From the cell containing the given text, extract its center point as (X, Y) coordinate. 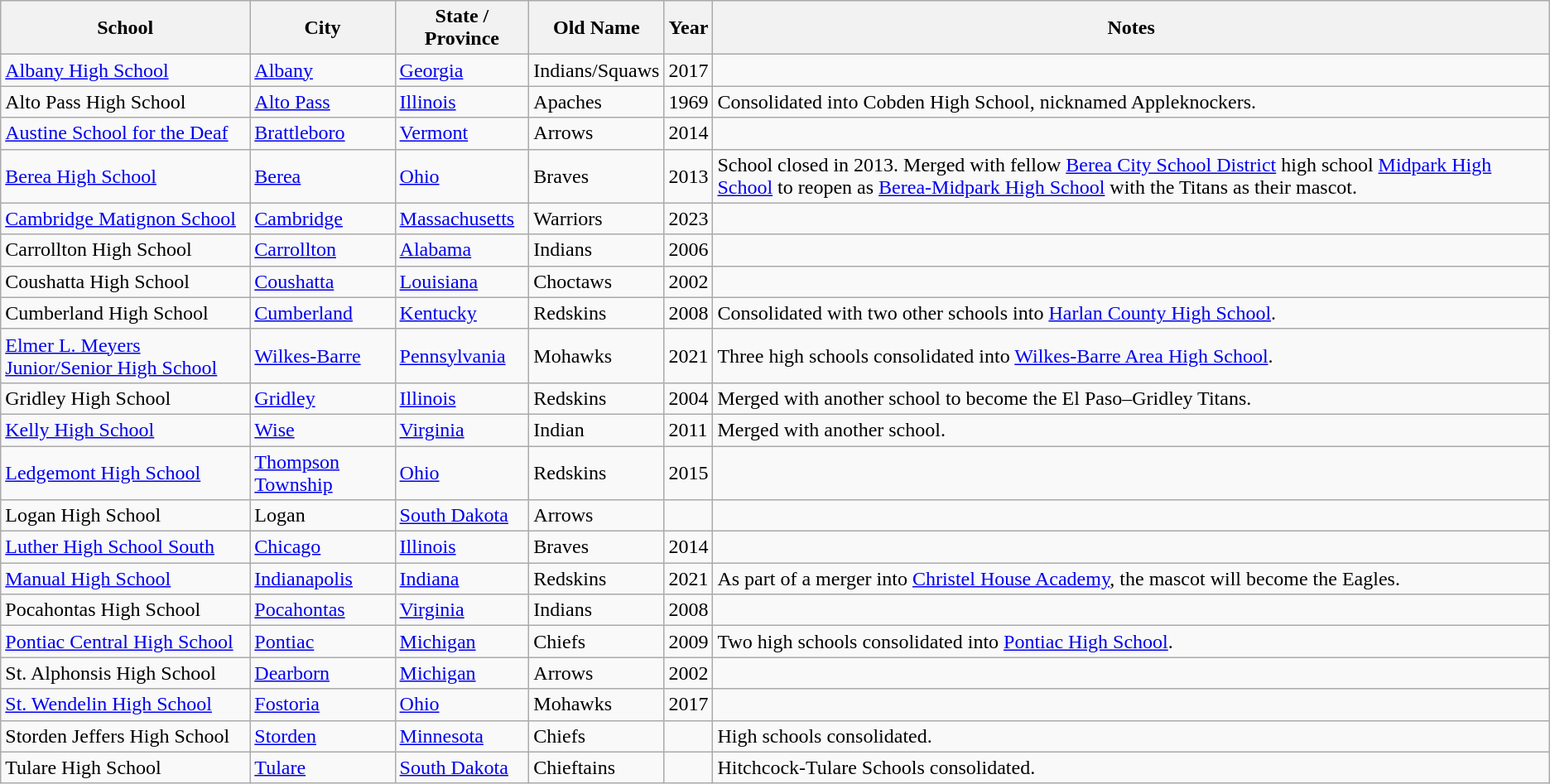
Old Name (596, 28)
Merged with another school. (1131, 430)
School (126, 28)
Year (689, 28)
Coushatta High School (126, 281)
Cambridge (323, 219)
Kentucky (462, 313)
Cumberland High School (126, 313)
Tulare (323, 767)
Pontiac Central High School (126, 642)
Storden (323, 736)
Indianapolis (323, 579)
Indian (596, 430)
Pontiac (323, 642)
Albany High School (126, 70)
Vermont (462, 133)
2023 (689, 219)
Alto Pass (323, 102)
Coushatta (323, 281)
As part of a merger into Christel House Academy, the mascot will become the Eagles. (1131, 579)
Storden Jeffers High School (126, 736)
2006 (689, 250)
Logan High School (126, 516)
2013 (689, 176)
Indiana (462, 579)
Louisiana (462, 281)
Massachusetts (462, 219)
Kelly High School (126, 430)
Logan (323, 516)
Three high schools consolidated into Wilkes-Barre Area High School. (1131, 356)
Cambridge Matignon School (126, 219)
Wilkes-Barre (323, 356)
Alabama (462, 250)
Albany (323, 70)
Alto Pass High School (126, 102)
Berea High School (126, 176)
Tulare High School (126, 767)
2011 (689, 430)
Austine School for the Deaf (126, 133)
Luther High School South (126, 547)
St. Wendelin High School (126, 705)
Gridley (323, 398)
Consolidated with two other schools into Harlan County High School. (1131, 313)
City (323, 28)
Thompson Township (323, 472)
Choctaws (596, 281)
Georgia (462, 70)
Pocahontas High School (126, 610)
Chieftains (596, 767)
Cumberland (323, 313)
Berea (323, 176)
Two high schools consolidated into Pontiac High School. (1131, 642)
Elmer L. Meyers Junior/Senior High School (126, 356)
Ledgemont High School (126, 472)
State / Province (462, 28)
2015 (689, 472)
St. Alphonsis High School (126, 673)
Pennsylvania (462, 356)
High schools consolidated. (1131, 736)
Pocahontas (323, 610)
Chicago (323, 547)
1969 (689, 102)
Carrollton (323, 250)
Minnesota (462, 736)
Gridley High School (126, 398)
Merged with another school to become the El Paso–Gridley Titans. (1131, 398)
Hitchcock-Tulare Schools consolidated. (1131, 767)
Apaches (596, 102)
Fostoria (323, 705)
Carrollton High School (126, 250)
Indians/Squaws (596, 70)
Dearborn (323, 673)
Consolidated into Cobden High School, nicknamed Appleknockers. (1131, 102)
2004 (689, 398)
Notes (1131, 28)
Warriors (596, 219)
Wise (323, 430)
Brattleboro (323, 133)
2009 (689, 642)
Manual High School (126, 579)
